Pinpoint the cell where the given text exists, returning its [X, Y] midpoint coordinate. 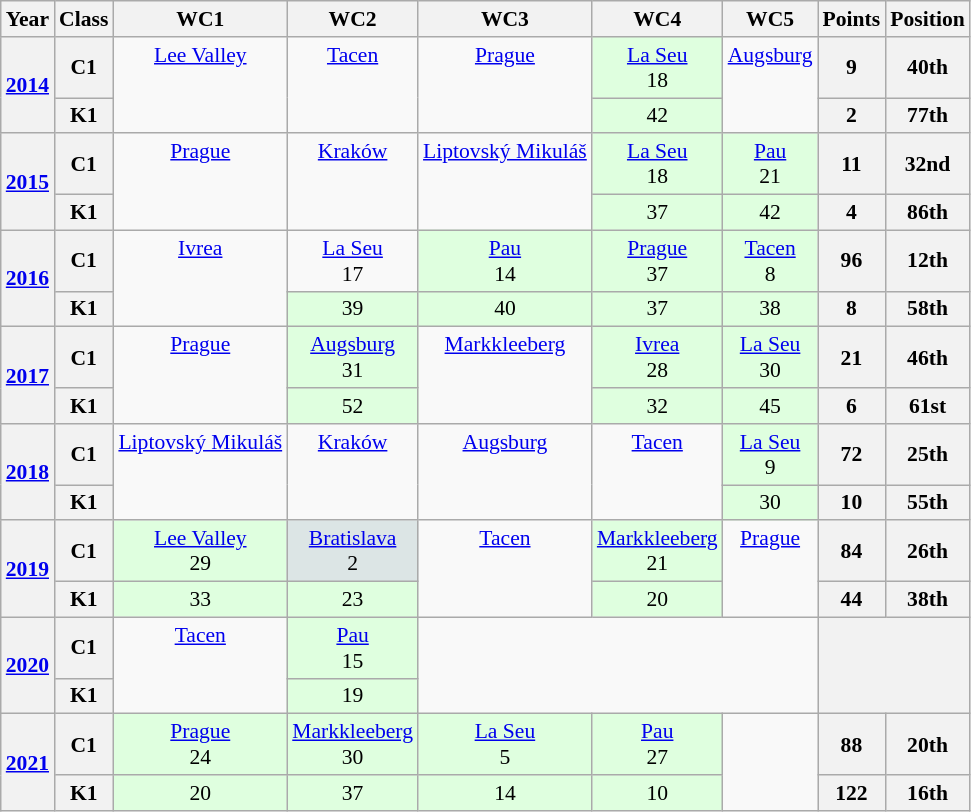
52 [352, 406]
Markkleeberg 21 [658, 552]
Points [852, 19]
26th [927, 552]
14 [505, 793]
38th [927, 600]
40 [505, 309]
4 [852, 213]
32 [658, 406]
33 [200, 600]
77th [927, 116]
Class [84, 19]
WC4 [658, 19]
23 [352, 600]
Lee Valley 29 [200, 552]
La Seu 17 [352, 260]
84 [852, 552]
2018 [28, 472]
88 [852, 744]
Lee Valley [200, 86]
2017 [28, 376]
30 [770, 503]
45 [770, 406]
40th [927, 68]
Tacen 8 [770, 260]
Pau 21 [770, 164]
32nd [927, 164]
44 [852, 600]
La Seu 5 [505, 744]
61st [927, 406]
WC3 [505, 19]
WC5 [770, 19]
2 [852, 116]
58th [927, 309]
Bratislava 2 [352, 552]
12th [927, 260]
8 [852, 309]
Pau 15 [352, 648]
20th [927, 744]
122 [852, 793]
96 [852, 260]
Ivrea [200, 278]
2020 [28, 666]
Augsburg 31 [352, 358]
11 [852, 164]
WC2 [352, 19]
6 [852, 406]
16th [927, 793]
Markkleeberg 30 [352, 744]
55th [927, 503]
9 [852, 68]
46th [927, 358]
38 [770, 309]
Position [927, 19]
2021 [28, 762]
Markkleeberg [505, 376]
72 [852, 454]
2016 [28, 278]
2019 [28, 570]
25th [927, 454]
2014 [28, 86]
19 [352, 696]
39 [352, 309]
Prague 37 [658, 260]
Prague 24 [200, 744]
La Seu 9 [770, 454]
La Seu 30 [770, 358]
Year [28, 19]
Pau 27 [658, 744]
2015 [28, 182]
WC1 [200, 19]
Ivrea 28 [658, 358]
21 [852, 358]
86th [927, 213]
Pau 14 [505, 260]
